Capture the cell that displays the provided text and extract its (X, Y) central coordinate. 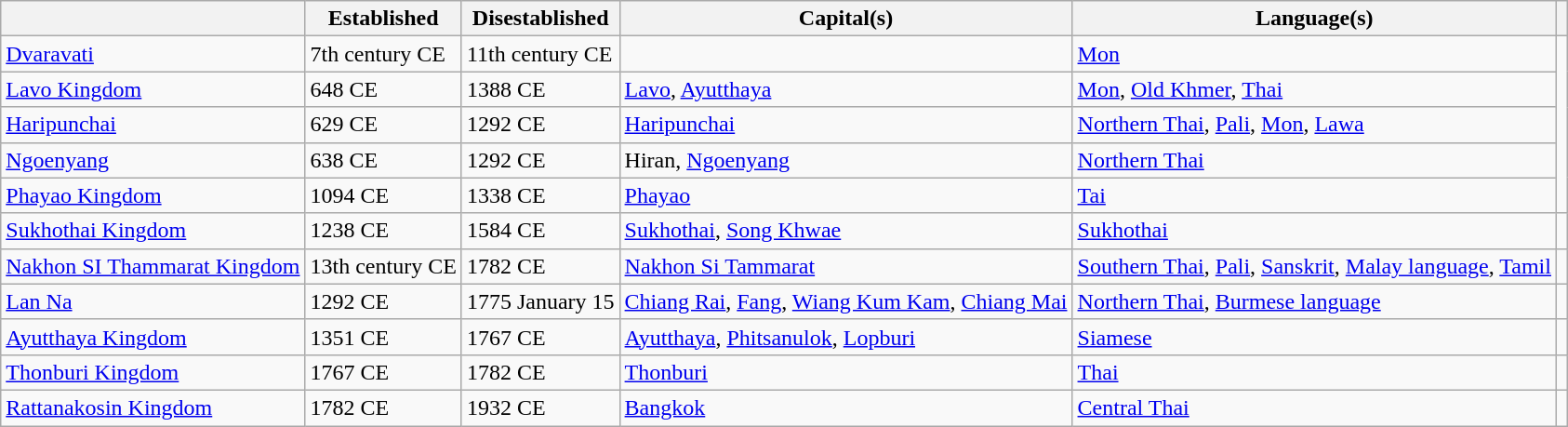
1351 CE (383, 337)
1094 CE (383, 195)
Lavo Kingdom (153, 89)
Mon (1314, 54)
629 CE (383, 125)
Ayutthaya Kingdom (153, 337)
1775 January 15 (540, 301)
13th century CE (383, 266)
648 CE (383, 89)
Thai (1314, 372)
Capital(s) (846, 19)
Language(s) (1314, 19)
638 CE (383, 160)
Ayutthaya, Phitsanulok, Lopburi (846, 337)
11th century CE (540, 54)
Southern Thai, Pali, Sanskrit, Malay language, Tamil (1314, 266)
Phayao (846, 195)
Dvaravati (153, 54)
Chiang Rai, Fang, Wiang Kum Kam, Chiang Mai (846, 301)
Thonburi (846, 372)
1932 CE (540, 407)
Mon, Old Khmer, Thai (1314, 89)
Nakhon SI Thammarat Kingdom (153, 266)
Thonburi Kingdom (153, 372)
Disestablished (540, 19)
Phayao Kingdom (153, 195)
Tai (1314, 195)
Northern Thai, Burmese language (1314, 301)
1238 CE (383, 231)
Nakhon Si Tammarat (846, 266)
1338 CE (540, 195)
Northern Thai, Pali, Mon, Lawa (1314, 125)
1584 CE (540, 231)
7th century CE (383, 54)
Siamese (1314, 337)
Rattanakosin Kingdom (153, 407)
Sukhothai (1314, 231)
1388 CE (540, 89)
Sukhothai, Song Khwae (846, 231)
Lan Na (153, 301)
Northern Thai (1314, 160)
Established (383, 19)
Hiran, Ngoenyang (846, 160)
Bangkok (846, 407)
Central Thai (1314, 407)
Ngoenyang (153, 160)
Sukhothai Kingdom (153, 231)
Lavo, Ayutthaya (846, 89)
